Identify which cell holds the provided text, then report its [X, Y] central coordinate. 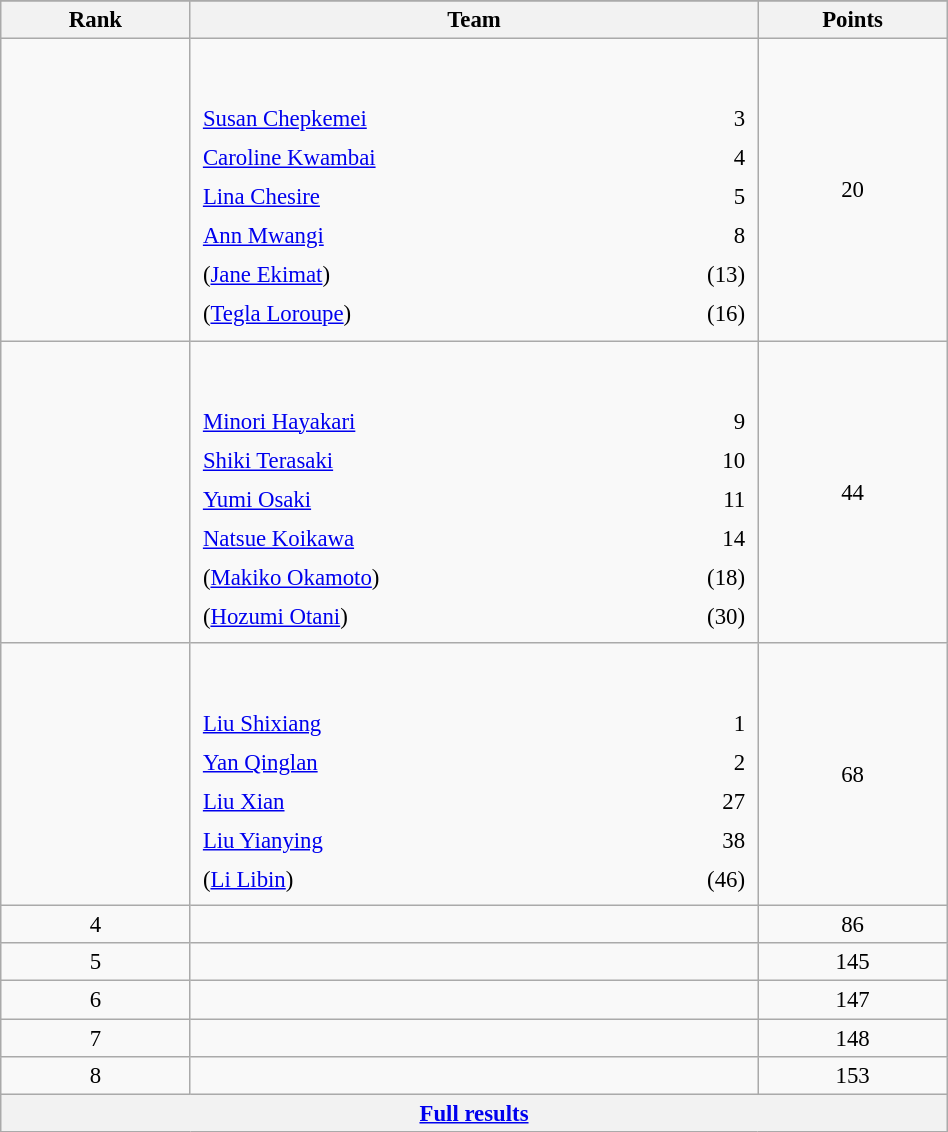
Shiki Terasaki [416, 460]
Liu Xian [399, 801]
3 [694, 119]
7 [96, 1038]
153 [852, 1075]
Natsue Koikawa [416, 538]
Caroline Kwambai [416, 158]
Liu Yianying [399, 840]
(Jane Ekimat) [416, 275]
Liu Shixiang 1 Yan Qinglan 2 Liu Xian 27 Liu Yianying 38 (Li Libin) (46) [474, 774]
(Tegla Loroupe) [416, 314]
Minori Hayakari [416, 421]
(Li Libin) [399, 880]
44 [852, 492]
148 [852, 1038]
10 [694, 460]
Points [852, 20]
20 [852, 190]
(30) [694, 616]
145 [852, 963]
38 [676, 840]
Full results [474, 1113]
1 [676, 723]
Liu Shixiang [399, 723]
6 [96, 1000]
9 [694, 421]
(Hozumi Otani) [416, 616]
(46) [676, 880]
Minori Hayakari 9 Shiki Terasaki 10 Yumi Osaki 11 Natsue Koikawa 14 (Makiko Okamoto) (18) (Hozumi Otani) (30) [474, 492]
14 [694, 538]
68 [852, 774]
Ann Mwangi [416, 236]
27 [676, 801]
(13) [694, 275]
(18) [694, 577]
Yan Qinglan [399, 762]
Susan Chepkemei 3 Caroline Kwambai 4 Lina Chesire 5 Ann Mwangi 8 (Jane Ekimat) (13) (Tegla Loroupe) (16) [474, 190]
Rank [96, 20]
11 [694, 499]
(16) [694, 314]
2 [676, 762]
Susan Chepkemei [416, 119]
147 [852, 1000]
Yumi Osaki [416, 499]
86 [852, 925]
Lina Chesire [416, 197]
Team [474, 20]
(Makiko Okamoto) [416, 577]
